Detect which cell encompasses the target text, then output its (x, y) center coordinate. 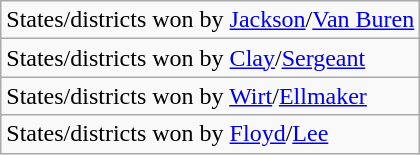
States/districts won by Jackson/Van Buren (210, 20)
States/districts won by Floyd/Lee (210, 134)
States/districts won by Clay/Sergeant (210, 58)
States/districts won by Wirt/Ellmaker (210, 96)
